Determine the [x, y] coordinate at the center of the cell enclosing the given text.  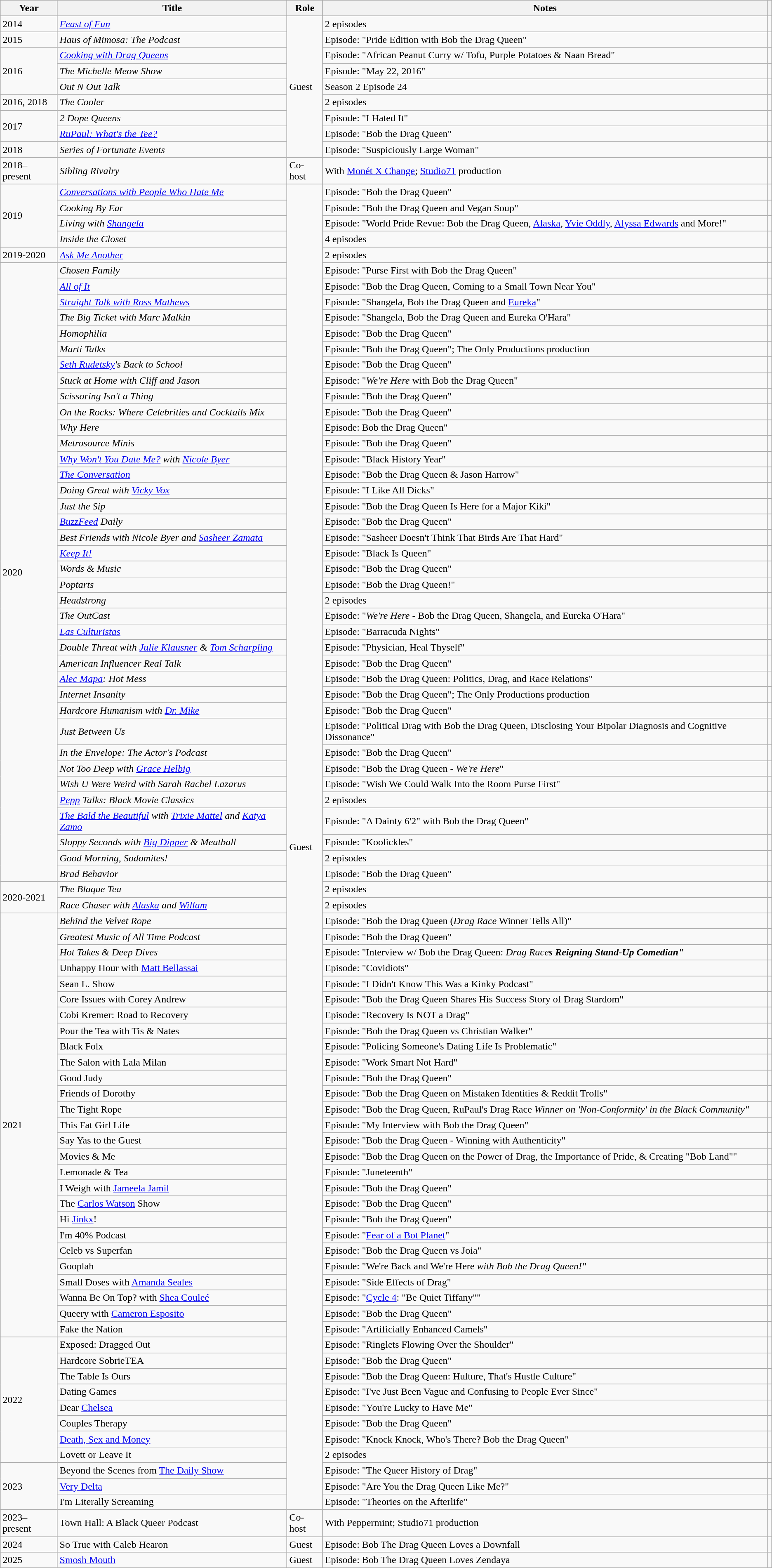
Not Too Deep with Grace Helbig [172, 769]
4 episodes [545, 239]
Friends of Dorothy [172, 1094]
Episode: "Koolickles" [545, 842]
Episode: "We're Here with Bob the Drag Queen" [545, 380]
The Bald the Beautiful with Trixie Mattel and Katya Zamo [172, 821]
The Conversation [172, 475]
Episode: "I've Just Been Vague and Confusing to People Ever Since" [545, 1392]
All of It [172, 286]
Exposed: Dragged Out [172, 1345]
Episode: "Bob the Drag Queen Is Here for a Major Kiki" [545, 506]
Pour the Tea with Tis & Nates [172, 1031]
2020-2021 [29, 897]
Celeb vs Superfan [172, 1251]
Homophilia [172, 333]
Episode: "African Peanut Curry w/ Tofu, Purple Potatoes & Naan Bread" [545, 55]
The Salon with Lala Milan [172, 1062]
Episode: "I Hated It" [545, 118]
2020 [29, 572]
Brad Behavior [172, 874]
The Tight Rope [172, 1109]
Lemonade & Tea [172, 1172]
Couples Therapy [172, 1423]
I'm Literally Screaming [172, 1502]
Episode: "Black History Year" [545, 459]
Episode: "We're Back and We're Here with Bob the Drag Queen!" [545, 1266]
2023–present [29, 1523]
Episode: "Side Effects of Drag" [545, 1282]
2016, 2018 [29, 102]
Episode: "Covidiots" [545, 968]
The OutCast [172, 616]
Hi Jinkx! [172, 1219]
With Monét X Change; Studio71 production [545, 171]
Behind the Velvet Rope [172, 921]
Episode: "Suspiciously Large Woman" [545, 149]
The Table Is Ours [172, 1376]
The Big Ticket with Marc Malkin [172, 318]
Good Morning, Sodomites! [172, 858]
Episode: "The Queer History of Drag" [545, 1470]
2025 [29, 1560]
In the Envelope: The Actor's Podcast [172, 753]
Episode: "Theories on the Afterlife" [545, 1502]
Good Judy [172, 1078]
Double Threat with Julie Klausner & Tom Scharpling [172, 647]
Living with Shangela [172, 224]
Say Yas to the Guest [172, 1141]
Cobi Kremer: Road to Recovery [172, 1015]
Chosen Family [172, 271]
2016 [29, 71]
The Carlos Watson Show [172, 1203]
Episode: Bob the Drag Queen" [545, 427]
Scissoring Isn't a Thing [172, 396]
Straight Talk with Ross Mathews [172, 302]
The Michelle Meow Show [172, 71]
Episode: "Purse First with Bob the Drag Queen" [545, 271]
2023 [29, 1486]
Episode: "We're Here - Bob the Drag Queen, Shangela, and Eureka O'Hara" [545, 616]
Notes [545, 8]
Episode: "Bob the Drag Queen: Hulture, That's Hustle Culture" [545, 1376]
2018 [29, 149]
Season 2 Episode 24 [545, 87]
Cooking By Ear [172, 207]
Just Between Us [172, 732]
Episode: "Wish We Could Walk Into the Room Purse First" [545, 784]
Episode: "I Like All Dicks" [545, 490]
2015 [29, 40]
Episode: "Bob the Drag Queen!" [545, 585]
Alec Mapa: Hot Mess [172, 679]
Gooplah [172, 1266]
This Fat Girl Life [172, 1125]
Episode: "Barracuda Nights" [545, 632]
Episode: "World Pride Revue: Bob the Drag Queen, Alaska, Yvie Oddly, Alyssa Edwards and More!" [545, 224]
Keep It! [172, 553]
Episode: "Black Is Queen" [545, 553]
Greatest Music of All Time Podcast [172, 936]
Poptarts [172, 585]
The Blaque Tea [172, 889]
Hardcore SobrieTEA [172, 1361]
Why Won't You Date Me? with Nicole Byer [172, 459]
Role [305, 8]
Episode: "Bob the Drag Queen on the Power of Drag, the Importance of Pride, & Creating "Bob Land"" [545, 1156]
Episode: "Bob the Drag Queen, RuPaul's Drag Race Winner on 'Non-Conformity' in the Black Community" [545, 1109]
Episode: "Work Smart Not Hard" [545, 1062]
Words & Music [172, 569]
Doing Great with Vicky Vox [172, 490]
Wish U Were Weird with Sarah Rachel Lazarus [172, 784]
Sibling Rivalry [172, 171]
2014 [29, 24]
Town Hall: A Black Queer Podcast [172, 1523]
Episode: "Ringlets Flowing Over the Shoulder" [545, 1345]
2022 [29, 1400]
Out N Out Talk [172, 87]
Wanna Be On Top? with Shea Couleé [172, 1298]
I Weigh with Jameela Jamil [172, 1188]
Episode: "Political Drag with Bob the Drag Queen, Disclosing Your Bipolar Diagnosis and Cognitive Dissonance" [545, 732]
Very Delta [172, 1486]
Episode: "Bob the Drag Queen: Politics, Drag, and Race Relations" [545, 679]
Core Issues with Corey Andrew [172, 1000]
Conversations with People Who Hate Me [172, 192]
Queery with Cameron Esposito [172, 1313]
2019-2020 [29, 255]
Just the Sip [172, 506]
RuPaul: What's the Tee? [172, 134]
2024 [29, 1544]
Best Friends with Nicole Byer and Sasheer Zamata [172, 538]
Pepp Talks: Black Movie Classics [172, 800]
Episode: "Bob the Drag Queen vs Joia" [545, 1251]
Episode: "Bob the Drag Queen (Drag Race Winner Tells All)" [545, 921]
Black Folx [172, 1047]
Episode: "Pride Edition with Bob the Drag Queen" [545, 40]
Year [29, 8]
Episode: "Recovery Is NOT a Drag" [545, 1015]
Internet Insanity [172, 694]
Hot Takes & Deep Dives [172, 952]
Sloppy Seconds with Big Dipper & Meatball [172, 842]
Episode: "My Interview with Bob the Drag Queen" [545, 1125]
Episode: "A Dainty 6'2" with Bob the Drag Queen" [545, 821]
Episode: "Fear of a Bot Planet" [545, 1235]
Episode: "Policing Someone's Dating Life Is Problematic" [545, 1047]
Episode: "May 22, 2016" [545, 71]
Title [172, 8]
Episode: "You're Lucky to Have Me" [545, 1408]
Episode: "Artificially Enhanced Camels" [545, 1329]
Fake the Nation [172, 1329]
Episode: "Shangela, Bob the Drag Queen and Eureka" [545, 302]
Ask Me Another [172, 255]
2 Dope Queens [172, 118]
Beyond the Scenes from The Daily Show [172, 1470]
2018–present [29, 171]
Haus of Mimosa: The Podcast [172, 40]
Race Chaser with Alaska and Willam [172, 905]
Episode: "Sasheer Doesn't Think That Birds Are That Hard" [545, 538]
Episode: Bob The Drag Queen Loves Zendaya [545, 1560]
2019 [29, 215]
Marti Talks [172, 349]
Small Doses with Amanda Seales [172, 1282]
Cooking with Drag Queens [172, 55]
Episode: "Cycle 4: "Be Quiet Tiffany"" [545, 1298]
The Cooler [172, 102]
Stuck at Home with Cliff and Jason [172, 380]
Episode: "Bob the Drag Queen Shares His Success Story of Drag Stardom" [545, 1000]
2017 [29, 126]
Sean L. Show [172, 984]
Inside the Closet [172, 239]
Dear Chelsea [172, 1408]
Episode: "Knock Knock, Who's There? Bob the Drag Queen" [545, 1439]
I'm 40% Podcast [172, 1235]
Feast of Fun [172, 24]
Metrosource Minis [172, 443]
Episode: "Bob the Drag Queen & Jason Harrow" [545, 475]
Seth Rudetsky's Back to School [172, 365]
Episode: "Bob the Drag Queen vs Christian Walker" [545, 1031]
2021 [29, 1125]
Episode: "Bob the Drag Queen on Mistaken Identities & Reddit Trolls" [545, 1094]
Dating Games [172, 1392]
Episode: "Are You the Drag Queen Like Me?" [545, 1486]
Episode: "Physician, Heal Thyself" [545, 647]
Episode: "Juneteenth" [545, 1172]
Episode: "Bob the Drag Queen - We're Here" [545, 769]
Hardcore Humanism with Dr. Mike [172, 710]
Episode: Bob The Drag Queen Loves a Downfall [545, 1544]
Unhappy Hour with Matt Bellassai [172, 968]
American Influencer Real Talk [172, 663]
Why Here [172, 427]
So True with Caleb Hearon [172, 1544]
Episode: "Shangela, Bob the Drag Queen and Eureka O'Hara" [545, 318]
BuzzFeed Daily [172, 522]
Movies & Me [172, 1156]
Episode: "Bob the Drag Queen, Coming to a Small Town Near You" [545, 286]
Episode: "Interview w/ Bob the Drag Queen: Drag Races Reigning Stand-Up Comedian" [545, 952]
Episode: "Bob the Drag Queen - Winning with Authenticity" [545, 1141]
Headstrong [172, 600]
Smosh Mouth [172, 1560]
Episode: "I Didn't Know This Was a Kinky Podcast" [545, 984]
With Peppermint; Studio71 production [545, 1523]
Death, Sex and Money [172, 1439]
Lovett or Leave It [172, 1455]
Las Culturistas [172, 632]
Series of Fortunate Events [172, 149]
Episode: "Bob the Drag Queen and Vegan Soup" [545, 207]
On the Rocks: Where Celebrities and Cocktails Mix [172, 412]
